From the cell containing the given text, extract its center point as (X, Y) coordinate. 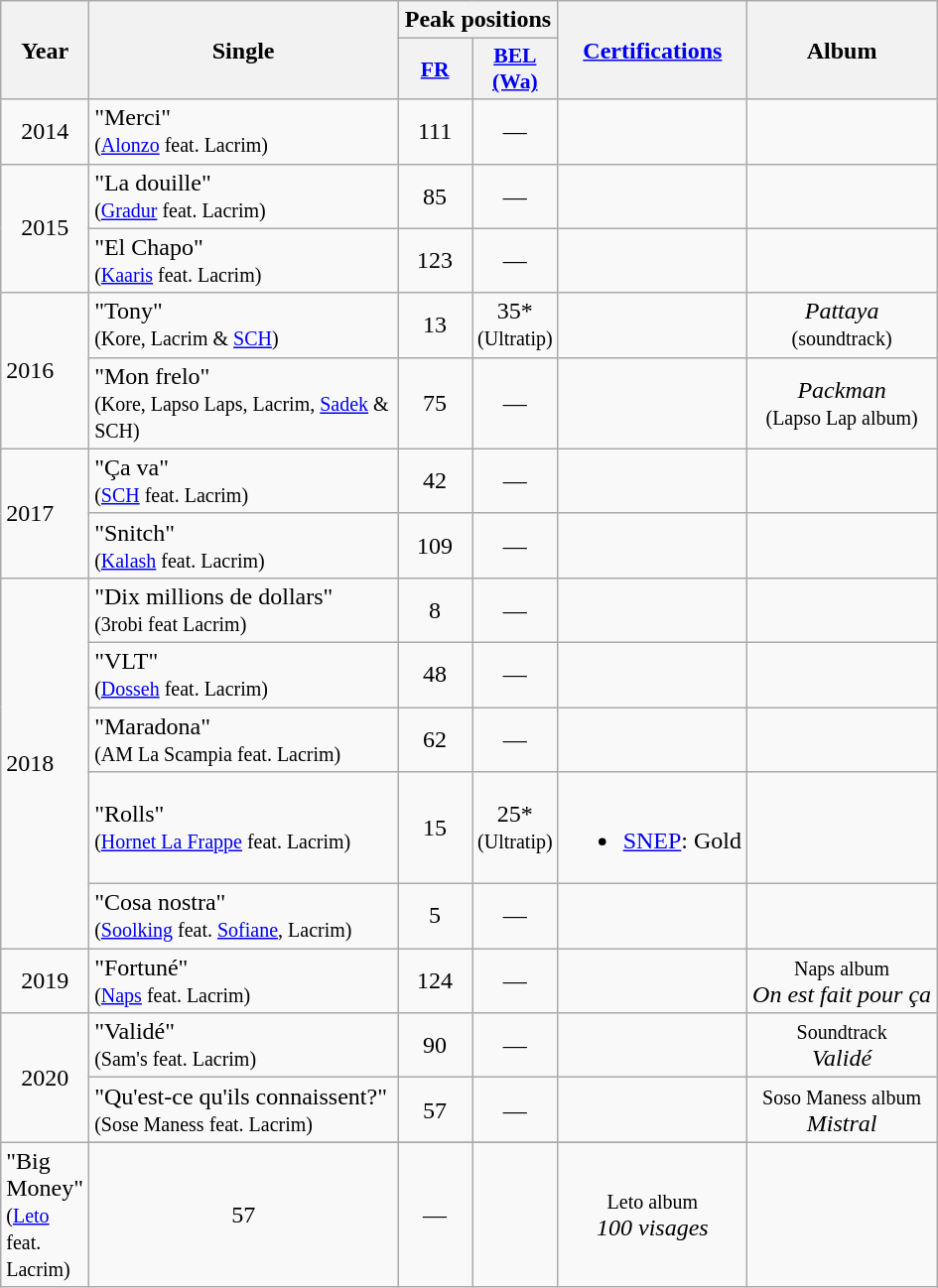
109 (435, 546)
2018 (46, 762)
8 (435, 609)
Single (244, 50)
"Big Money" (Leto feat. Lacrim) (46, 1215)
"Maradona" (AM La Scampia feat. Lacrim) (244, 738)
"Qu'est-ce qu'ils connaissent?" (Sose Maness feat. Lacrim) (244, 1109)
FR (435, 69)
48 (435, 675)
Album (842, 50)
Naps albumOn est fait pour ça (842, 980)
25*(Ultratip) (516, 828)
42 (435, 480)
SoundtrackValidé (842, 1046)
BEL(Wa) (516, 69)
2017 (46, 513)
2015 (46, 228)
75 (435, 403)
"Tony" (Kore, Lacrim & SCH) (244, 325)
111 (435, 131)
"Dix millions de dollars" (3robi feat Lacrim) (244, 609)
"Merci" (Alonzo feat. Lacrim) (244, 131)
62 (435, 738)
2014 (46, 131)
2020 (46, 1078)
Peak positions (478, 20)
"VLT" (Dosseh feat. Lacrim) (244, 675)
"Fortuné" (Naps feat. Lacrim) (244, 980)
2019 (46, 980)
Leto album100 visages (652, 1215)
Soso Maness albumMistral (842, 1109)
Certifications (652, 50)
13 (435, 325)
SNEP: Gold (652, 828)
2016 (46, 371)
"Validé" (Sam's feat. Lacrim) (244, 1046)
35*(Ultratip) (516, 325)
123 (435, 260)
5 (435, 917)
Pattaya (soundtrack) (842, 325)
Packman(Lapso Lap album) (842, 403)
85 (435, 196)
124 (435, 980)
"Rolls" (Hornet La Frappe feat. Lacrim) (244, 828)
"El Chapo" (Kaaris feat. Lacrim) (244, 260)
"Ça va" (SCH feat. Lacrim) (244, 480)
"Mon frelo" (Kore, Lapso Laps, Lacrim, Sadek & SCH) (244, 403)
15 (435, 828)
Year (46, 50)
"Cosa nostra" (Soolking feat. Sofiane, Lacrim) (244, 917)
"Snitch" (Kalash feat. Lacrim) (244, 546)
90 (435, 1046)
"La douille" (Gradur feat. Lacrim) (244, 196)
